Determine the (X, Y) coordinate at the center of the cell enclosing the given text.  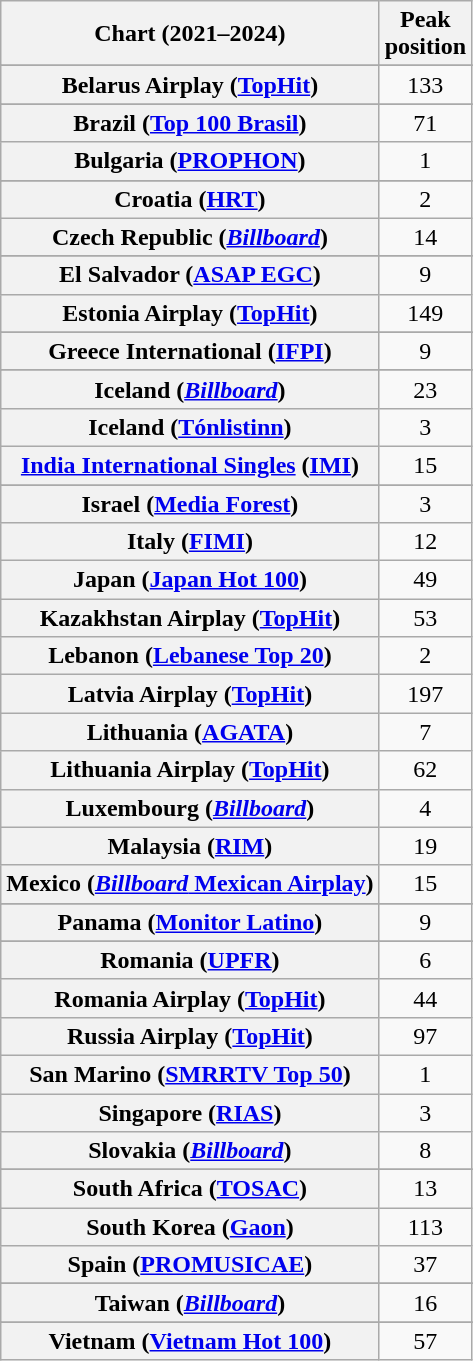
Greece International (IFPI) (190, 351)
San Marino (SMRRTV Top 50) (190, 1074)
14 (425, 237)
Romania Airplay (TopHit) (190, 998)
62 (425, 770)
113 (425, 1227)
El Salvador (ASAP EGC) (190, 275)
Peakposition (425, 34)
133 (425, 85)
49 (425, 580)
16 (425, 1303)
Bulgaria (PROPHON) (190, 161)
Estonia Airplay (TopHit) (190, 313)
Slovakia (Billboard) (190, 1151)
6 (425, 960)
12 (425, 542)
71 (425, 123)
Vietnam (Vietnam Hot 100) (190, 1341)
Mexico (Billboard Mexican Airplay) (190, 884)
Brazil (Top 100 Brasil) (190, 123)
Japan (Japan Hot 100) (190, 580)
Belarus Airplay (TopHit) (190, 85)
7 (425, 732)
4 (425, 808)
149 (425, 313)
Czech Republic (Billboard) (190, 237)
Taiwan (Billboard) (190, 1303)
97 (425, 1036)
23 (425, 389)
53 (425, 618)
Romania (UPFR) (190, 960)
Malaysia (RIM) (190, 846)
Iceland (Billboard) (190, 389)
Lithuania Airplay (TopHit) (190, 770)
South Korea (Gaon) (190, 1227)
44 (425, 998)
Latvia Airplay (TopHit) (190, 694)
19 (425, 846)
India International Singles (IMI) (190, 465)
Spain (PROMUSICAE) (190, 1265)
13 (425, 1189)
57 (425, 1341)
Kazakhstan Airplay (TopHit) (190, 618)
South Africa (TOSAC) (190, 1189)
37 (425, 1265)
Chart (2021–2024) (190, 34)
Iceland (Tónlistinn) (190, 427)
Lithuania (AGATA) (190, 732)
Russia Airplay (TopHit) (190, 1036)
Singapore (RIAS) (190, 1113)
Italy (FIMI) (190, 542)
Israel (Media Forest) (190, 503)
Lebanon (Lebanese Top 20) (190, 656)
197 (425, 694)
Croatia (HRT) (190, 199)
8 (425, 1151)
Luxembourg (Billboard) (190, 808)
Panama (Monitor Latino) (190, 922)
